From the cell containing the given text, extract its center point as [x, y] coordinate. 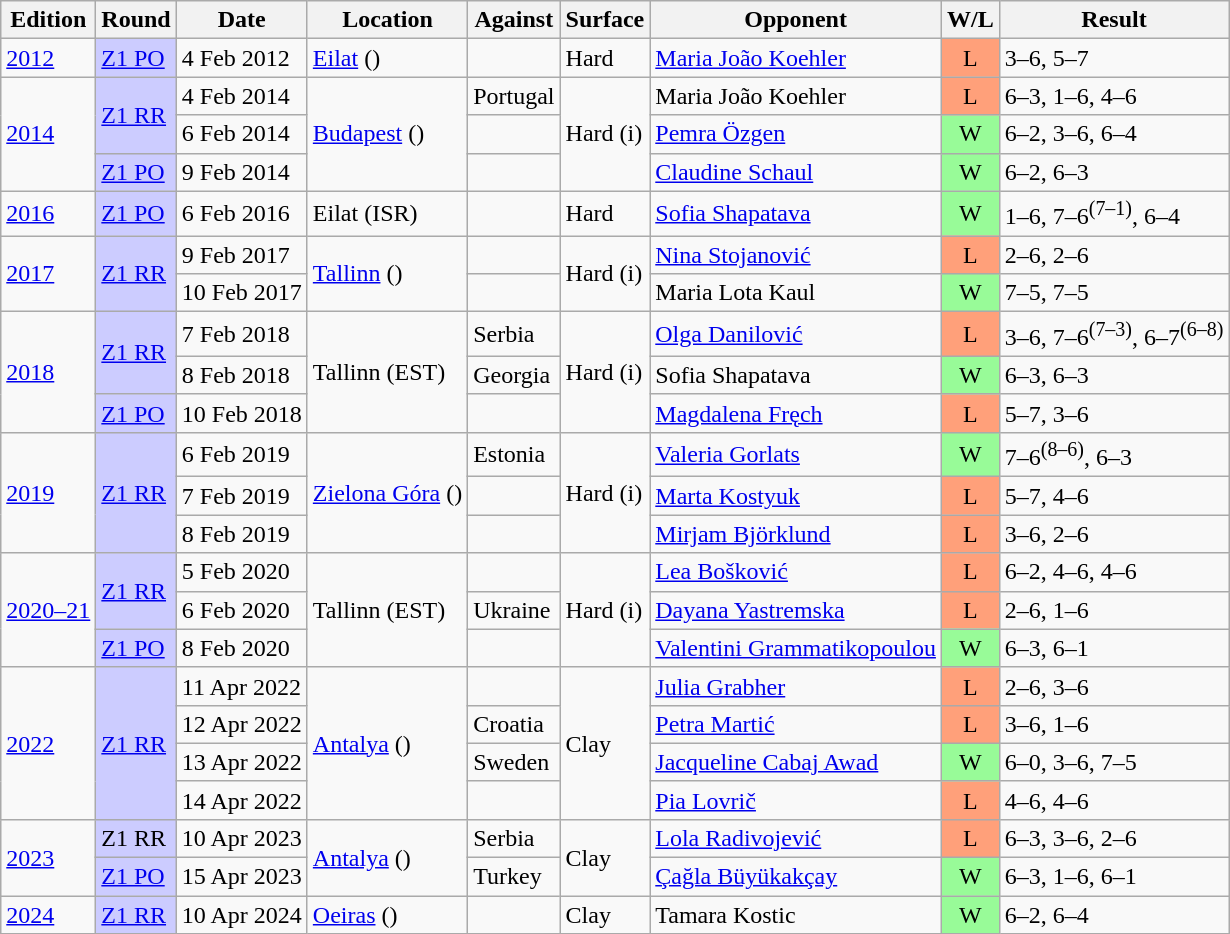
Against [514, 20]
9 Feb 2017 [242, 255]
5 Feb 2020 [242, 572]
6 Feb 2016 [242, 214]
4–6, 4–6 [1114, 800]
Çağla Büyükakçay [796, 877]
Eilat (ISR) [387, 214]
7 Feb 2018 [242, 334]
11 Apr 2022 [242, 686]
2014 [48, 134]
4 Feb 2014 [242, 96]
6 Feb 2020 [242, 610]
Ukraine [514, 610]
6 Feb 2019 [242, 454]
Date [242, 20]
10 Apr 2023 [242, 839]
Julia Grabher [796, 686]
2018 [48, 372]
Budapest () [387, 134]
15 Apr 2023 [242, 877]
Eilat () [387, 58]
Dayana Yastremska [796, 610]
6–2, 6–3 [1114, 172]
8 Feb 2018 [242, 375]
Round [136, 20]
Location [387, 20]
Jacqueline Cabaj Awad [796, 762]
Portugal [514, 96]
6 Feb 2014 [242, 134]
6–2, 6–4 [1114, 915]
10 Apr 2024 [242, 915]
6–3, 1–6, 6–1 [1114, 877]
Turkey [514, 877]
14 Apr 2022 [242, 800]
2017 [48, 274]
6–0, 3–6, 7–5 [1114, 762]
Opponent [796, 20]
3–6, 2–6 [1114, 534]
9 Feb 2014 [242, 172]
Nina Stojanović [796, 255]
Zielona Góra () [387, 492]
6–2, 4–6, 4–6 [1114, 572]
3–6, 7–6(7–3), 6–7(6–8) [1114, 334]
6–2, 3–6, 6–4 [1114, 134]
4 Feb 2012 [242, 58]
Georgia [514, 375]
7–5, 7–5 [1114, 293]
2020–21 [48, 610]
3–6, 1–6 [1114, 724]
Marta Kostyuk [796, 496]
6–3, 6–1 [1114, 648]
7–6(8–6), 6–3 [1114, 454]
Tallinn () [387, 274]
5–7, 3–6 [1114, 413]
2012 [48, 58]
Lea Bošković [796, 572]
Olga Danilović [796, 334]
Pia Lovrič [796, 800]
2022 [48, 743]
Croatia [514, 724]
2–6, 2–6 [1114, 255]
13 Apr 2022 [242, 762]
Lola Radivojević [796, 839]
10 Feb 2017 [242, 293]
6–3, 1–6, 4–6 [1114, 96]
6–3, 3–6, 2–6 [1114, 839]
Sweden [514, 762]
Tamara Kostic [796, 915]
7 Feb 2019 [242, 496]
2024 [48, 915]
Oeiras () [387, 915]
2019 [48, 492]
8 Feb 2019 [242, 534]
Valentini Grammatikopoulou [796, 648]
2–6, 1–6 [1114, 610]
Estonia [514, 454]
12 Apr 2022 [242, 724]
Claudine Schaul [796, 172]
2023 [48, 858]
2016 [48, 214]
2–6, 3–6 [1114, 686]
Edition [48, 20]
3–6, 5–7 [1114, 58]
W/L [970, 20]
Magdalena Fręch [796, 413]
Petra Martić [796, 724]
Valeria Gorlats [796, 454]
Surface [605, 20]
Result [1114, 20]
Pemra Özgen [796, 134]
5–7, 4–6 [1114, 496]
10 Feb 2018 [242, 413]
1–6, 7–6(7–1), 6–4 [1114, 214]
Maria Lota Kaul [796, 293]
8 Feb 2020 [242, 648]
Mirjam Björklund [796, 534]
6–3, 6–3 [1114, 375]
